For the text-containing cell, return its midpoint in (X, Y) coordinate format. 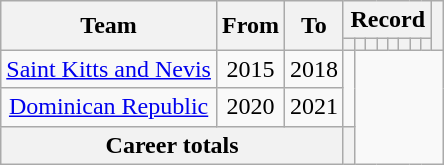
2021 (314, 107)
From (250, 26)
Career totals (172, 145)
2018 (314, 69)
Dominican Republic (109, 107)
Saint Kitts and Nevis (109, 69)
Record (387, 20)
Team (109, 26)
2020 (250, 107)
To (314, 26)
2015 (250, 69)
